For the text-containing cell, return its midpoint in [X, Y] coordinate format. 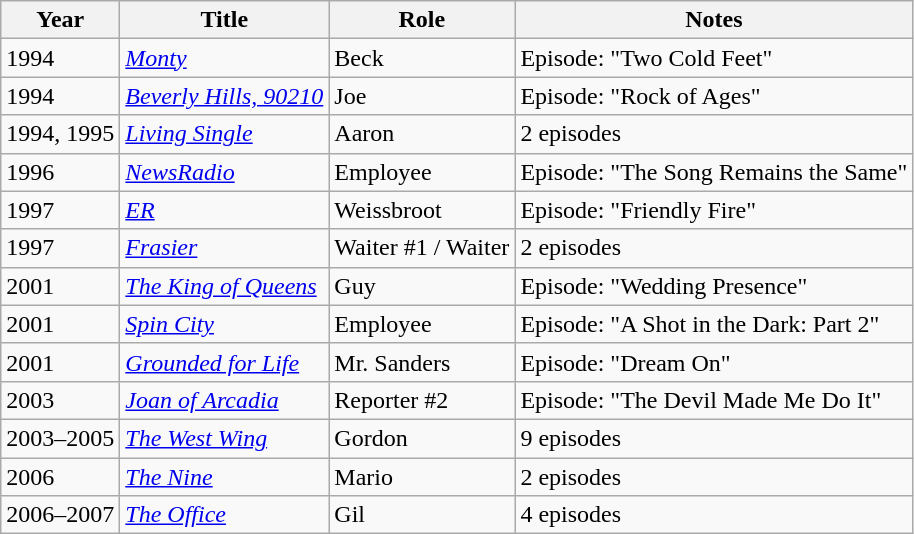
Beverly Hills, 90210 [224, 96]
Joan of Arcadia [224, 400]
Episode: "Rock of Ages" [714, 96]
Joe [422, 96]
The Office [224, 515]
Aaron [422, 134]
Notes [714, 20]
Beck [422, 58]
1996 [60, 172]
Mario [422, 477]
Episode: "Dream On" [714, 362]
Episode: "Two Cold Feet" [714, 58]
Grounded for Life [224, 362]
Frasier [224, 248]
Episode: "Friendly Fire" [714, 210]
Gil [422, 515]
1994, 1995 [60, 134]
ER [224, 210]
NewsRadio [224, 172]
Episode: "The Song Remains the Same" [714, 172]
Living Single [224, 134]
The King of Queens [224, 286]
2003–2005 [60, 438]
Episode: "A Shot in the Dark: Part 2" [714, 324]
2006–2007 [60, 515]
Episode: "Wedding Presence" [714, 286]
Monty [224, 58]
Guy [422, 286]
Weissbroot [422, 210]
Mr. Sanders [422, 362]
4 episodes [714, 515]
Reporter #2 [422, 400]
Episode: "The Devil Made Me Do It" [714, 400]
Year [60, 20]
The Nine [224, 477]
2003 [60, 400]
Gordon [422, 438]
The West Wing [224, 438]
Title [224, 20]
Spin City [224, 324]
9 episodes [714, 438]
Waiter #1 / Waiter [422, 248]
Role [422, 20]
2006 [60, 477]
